Provide the (X, Y) coordinate of the cell's center where the given text is located.  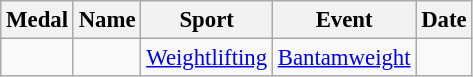
Event (344, 20)
Bantamweight (344, 58)
Date (444, 20)
Name (107, 20)
Medal (38, 20)
Sport (207, 20)
Weightlifting (207, 58)
